Output the [x, y] coordinate of the center of the cell containing the given text.  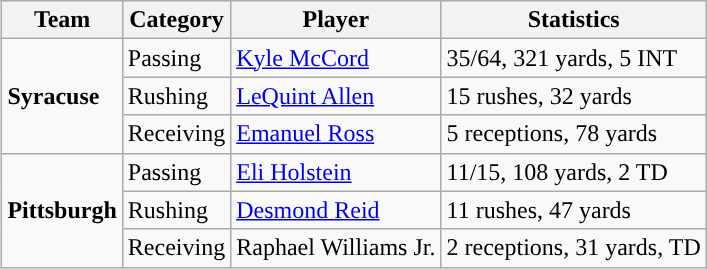
Raphael Williams Jr. [336, 248]
11/15, 108 yards, 2 TD [574, 172]
Statistics [574, 20]
Emanuel Ross [336, 134]
LeQuint Allen [336, 96]
15 rushes, 32 yards [574, 96]
35/64, 321 yards, 5 INT [574, 58]
5 receptions, 78 yards [574, 134]
Player [336, 20]
Team [62, 20]
2 receptions, 31 yards, TD [574, 248]
Pittsburgh [62, 210]
Kyle McCord [336, 58]
Desmond Reid [336, 210]
Eli Holstein [336, 172]
Category [176, 20]
Syracuse [62, 96]
11 rushes, 47 yards [574, 210]
